Output the [X, Y] coordinate of the center of the cell containing the given text.  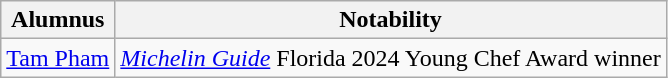
Alumnus [58, 20]
Tam Pham [58, 58]
Notability [390, 20]
Michelin Guide Florida 2024 Young Chef Award winner [390, 58]
